Provide the [x, y] coordinate of the cell's center where the given text is located.  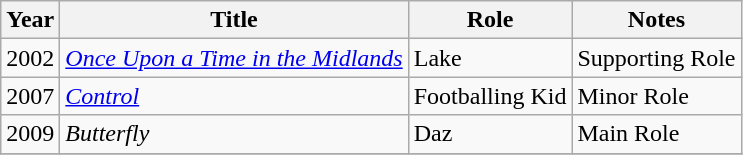
Daz [490, 134]
Role [490, 20]
2009 [30, 134]
Year [30, 20]
Main Role [656, 134]
2007 [30, 96]
Minor Role [656, 96]
Notes [656, 20]
Footballing Kid [490, 96]
Butterfly [234, 134]
Once Upon a Time in the Midlands [234, 58]
Title [234, 20]
Supporting Role [656, 58]
Lake [490, 58]
2002 [30, 58]
Control [234, 96]
